Search for the cell housing the specified text and yield its (x, y) center coordinate. 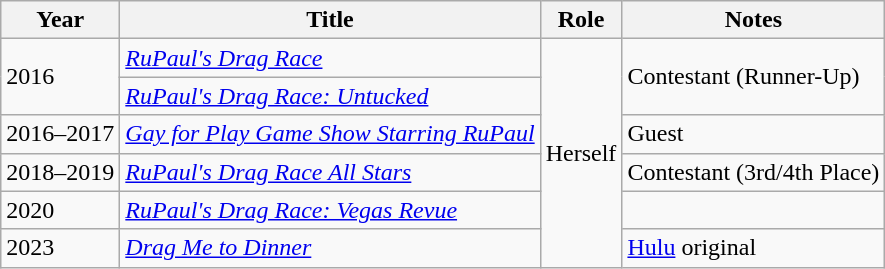
Year (60, 20)
Hulu original (754, 248)
2016–2017 (60, 134)
2018–2019 (60, 172)
RuPaul's Drag Race (330, 58)
RuPaul's Drag Race: Untucked (330, 96)
Gay for Play Game Show Starring RuPaul (330, 134)
Herself (581, 153)
Contestant (3rd/4th Place) (754, 172)
RuPaul's Drag Race All Stars (330, 172)
Notes (754, 20)
Role (581, 20)
Title (330, 20)
2020 (60, 210)
Contestant (Runner-Up) (754, 77)
RuPaul's Drag Race: Vegas Revue (330, 210)
2016 (60, 77)
Drag Me to Dinner (330, 248)
Guest (754, 134)
2023 (60, 248)
